From the cell containing the given text, extract its center point as [X, Y] coordinate. 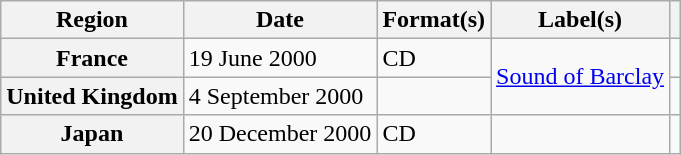
Japan [92, 134]
20 December 2000 [280, 134]
4 September 2000 [280, 96]
Region [92, 20]
Label(s) [580, 20]
United Kingdom [92, 96]
France [92, 58]
19 June 2000 [280, 58]
Format(s) [434, 20]
Date [280, 20]
Sound of Barclay [580, 77]
